Capture the cell that displays the provided text and extract its [X, Y] central coordinate. 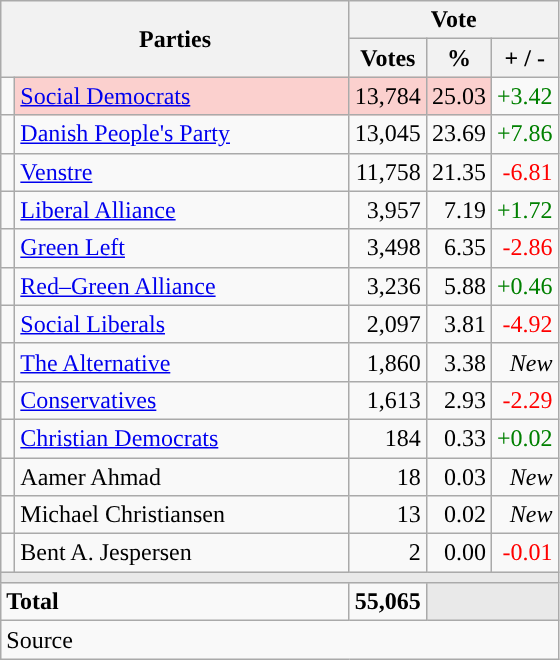
3,236 [388, 286]
+3.42 [524, 96]
Bent A. Jespersen [182, 553]
0.02 [458, 515]
13 [388, 515]
Aamer Ahmad [182, 477]
1,613 [388, 400]
Votes [388, 58]
0.03 [458, 477]
Conservatives [182, 400]
Venstre [182, 172]
Green Left [182, 248]
Michael Christiansen [182, 515]
+0.46 [524, 286]
1,860 [388, 362]
% [458, 58]
3,498 [388, 248]
Danish People's Party [182, 134]
5.88 [458, 286]
Social Liberals [182, 324]
11,758 [388, 172]
+7.86 [524, 134]
0.00 [458, 553]
+ / - [524, 58]
2.93 [458, 400]
13,045 [388, 134]
2,097 [388, 324]
13,784 [388, 96]
Total [176, 602]
-2.29 [524, 400]
-6.81 [524, 172]
Source [280, 640]
3,957 [388, 210]
-4.92 [524, 324]
23.69 [458, 134]
-2.86 [524, 248]
Liberal Alliance [182, 210]
+0.02 [524, 438]
+1.72 [524, 210]
Vote [454, 20]
18 [388, 477]
2 [388, 553]
184 [388, 438]
The Alternative [182, 362]
Red–Green Alliance [182, 286]
3.38 [458, 362]
55,065 [388, 602]
Parties [176, 39]
Social Democrats [182, 96]
21.35 [458, 172]
Christian Democrats [182, 438]
3.81 [458, 324]
25.03 [458, 96]
-0.01 [524, 553]
0.33 [458, 438]
7.19 [458, 210]
6.35 [458, 248]
